From the cell containing the given text, extract its center point as [X, Y] coordinate. 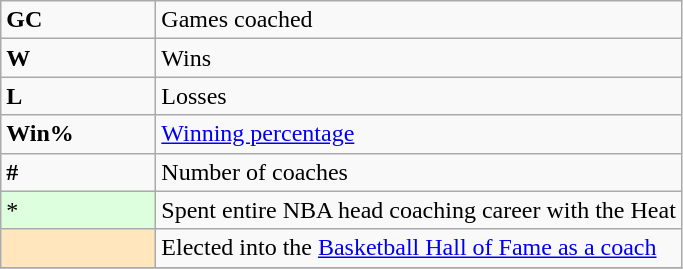
# [78, 172]
Number of coaches [419, 172]
Wins [419, 58]
* [78, 210]
Win% [78, 134]
Losses [419, 96]
L [78, 96]
Spent entire NBA head coaching career with the Heat [419, 210]
Winning percentage [419, 134]
GC [78, 20]
Elected into the Basketball Hall of Fame as a coach [419, 248]
Games coached [419, 20]
W [78, 58]
